Capture the cell that displays the provided text and extract its [x, y] central coordinate. 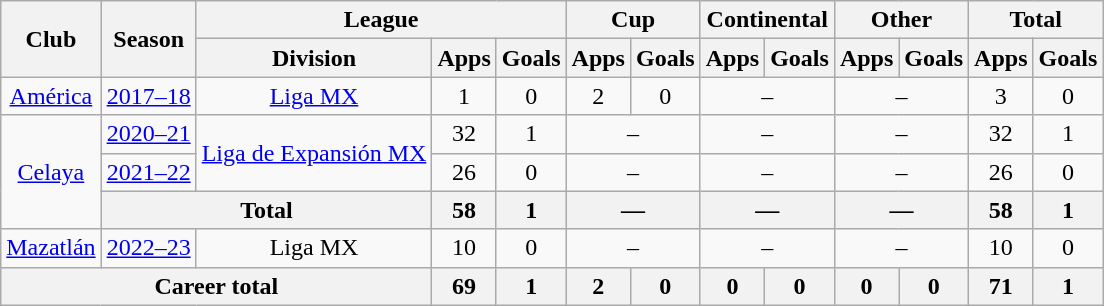
3 [1001, 96]
Career total [216, 286]
Season [148, 39]
2017–18 [148, 96]
2021–22 [148, 172]
Celaya [51, 172]
2022–23 [148, 248]
Club [51, 39]
América [51, 96]
Other [901, 20]
2020–21 [148, 134]
71 [1001, 286]
Mazatlán [51, 248]
69 [464, 286]
Cup [633, 20]
Liga de Expansión MX [314, 153]
League [381, 20]
Division [314, 58]
Continental [767, 20]
